Identify which cell holds the provided text, then report its (X, Y) central coordinate. 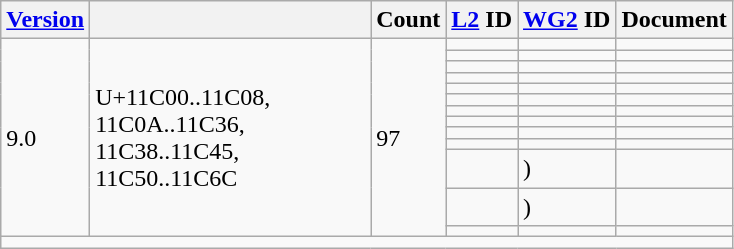
U+11C00..11C08, 11C0A..11C36, 11C38..11C45, 11C50..11C6C (230, 138)
9.0 (46, 138)
Count (408, 20)
WG2 ID (567, 20)
Document (674, 20)
Version (46, 20)
L2 ID (482, 20)
97 (408, 138)
